Scan for the cell matching the given text and deliver its (X, Y) coordinate at center. 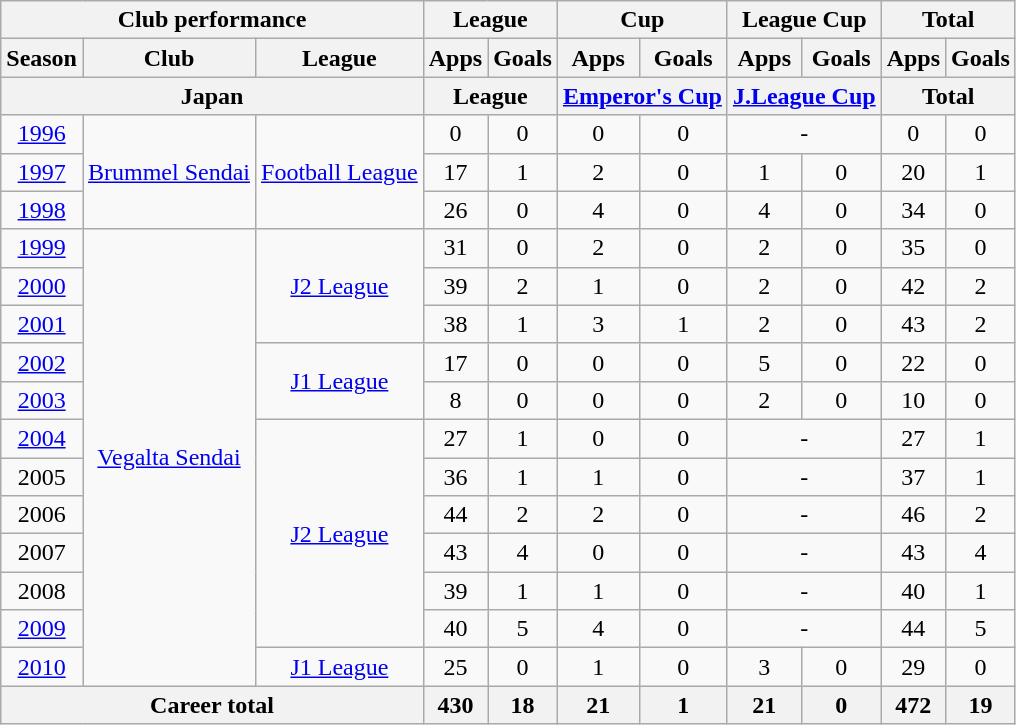
31 (455, 248)
2008 (42, 591)
2003 (42, 400)
19 (981, 705)
22 (913, 362)
430 (455, 705)
26 (455, 210)
Season (42, 58)
2000 (42, 286)
472 (913, 705)
Club (168, 58)
20 (913, 172)
35 (913, 248)
34 (913, 210)
36 (455, 477)
Vegalta Sendai (168, 458)
29 (913, 667)
2005 (42, 477)
2007 (42, 553)
1999 (42, 248)
46 (913, 515)
1996 (42, 134)
League Cup (804, 20)
1997 (42, 172)
38 (455, 324)
8 (455, 400)
10 (913, 400)
37 (913, 477)
25 (455, 667)
Brummel Sendai (168, 172)
Club performance (212, 20)
2006 (42, 515)
J.League Cup (804, 96)
Career total (212, 705)
2001 (42, 324)
2009 (42, 629)
2004 (42, 438)
Football League (340, 172)
Emperor's Cup (642, 96)
18 (523, 705)
2002 (42, 362)
Japan (212, 96)
1998 (42, 210)
2010 (42, 667)
Cup (642, 20)
42 (913, 286)
